For the text-containing cell, return its midpoint in (x, y) coordinate format. 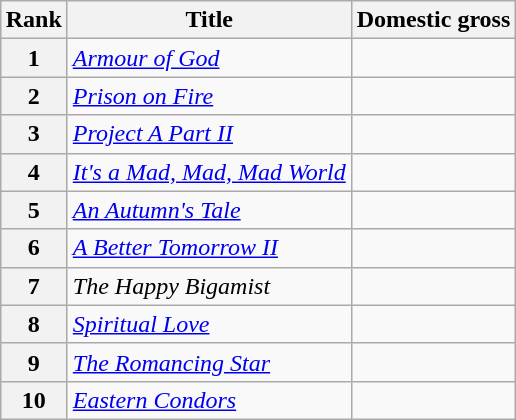
It's a Mad, Mad, Mad World (209, 172)
Prison on Fire (209, 96)
Armour of God (209, 58)
10 (34, 400)
2 (34, 96)
5 (34, 210)
9 (34, 362)
Spiritual Love (209, 324)
8 (34, 324)
1 (34, 58)
Rank (34, 20)
7 (34, 286)
Domestic gross (434, 20)
Title (209, 20)
3 (34, 134)
The Happy Bigamist (209, 286)
A Better Tomorrow II (209, 248)
4 (34, 172)
The Romancing Star (209, 362)
Eastern Condors (209, 400)
6 (34, 248)
An Autumn's Tale (209, 210)
Project A Part II (209, 134)
